Provide the (X, Y) coordinate of the cell's center where the given text is located.  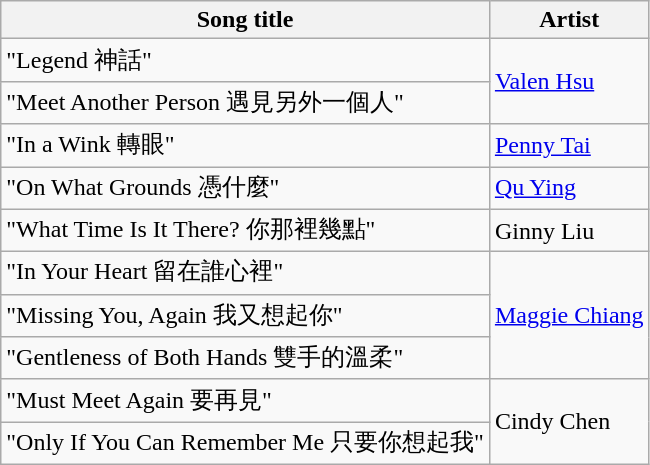
"What Time Is It There? 你那裡幾點" (246, 230)
Valen Hsu (569, 82)
Penny Tai (569, 146)
Artist (569, 20)
"Only If You Can Remember Me 只要你想起我" (246, 444)
"Gentleness of Both Hands 雙手的溫柔" (246, 358)
Song title (246, 20)
"Must Meet Again 要再見" (246, 400)
"On What Grounds 憑什麼" (246, 188)
"Legend 神話" (246, 60)
Maggie Chiang (569, 316)
"In a Wink 轉眼" (246, 146)
Qu Ying (569, 188)
"Meet Another Person 遇見另外一個人" (246, 102)
Cindy Chen (569, 422)
"Missing You, Again 我又想起你" (246, 316)
Ginny Liu (569, 230)
"In Your Heart 留在誰心裡" (246, 274)
